Extract the [x, y] coordinate from the center of the cell holding the provided text.  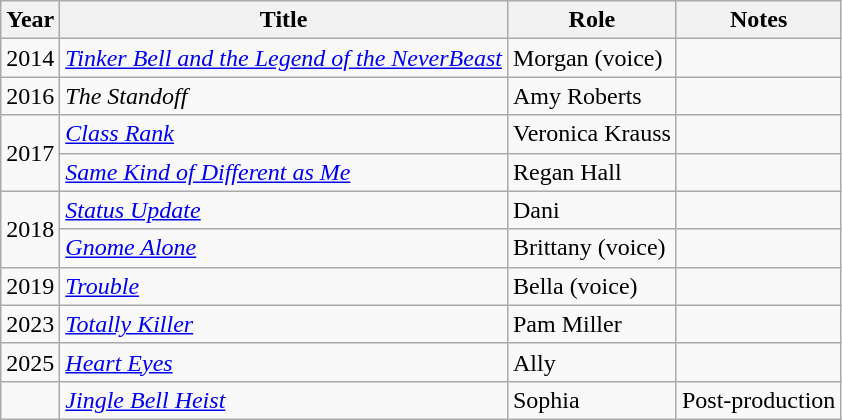
Notes [758, 20]
Trouble [284, 286]
Role [592, 20]
2018 [30, 229]
Tinker Bell and the Legend of the NeverBeast [284, 58]
Veronica Krauss [592, 134]
Dani [592, 210]
Heart Eyes [284, 362]
2025 [30, 362]
Same Kind of Different as Me [284, 172]
Pam Miller [592, 324]
Totally Killer [284, 324]
2017 [30, 153]
2023 [30, 324]
Sophia [592, 400]
Brittany (voice) [592, 248]
Post-production [758, 400]
Morgan (voice) [592, 58]
Gnome Alone [284, 248]
2019 [30, 286]
Bella (voice) [592, 286]
2014 [30, 58]
The Standoff [284, 96]
Regan Hall [592, 172]
Title [284, 20]
Jingle Bell Heist [284, 400]
Year [30, 20]
Status Update [284, 210]
Class Rank [284, 134]
2016 [30, 96]
Ally [592, 362]
Amy Roberts [592, 96]
